Detect which cell encompasses the target text, then output its [x, y] center coordinate. 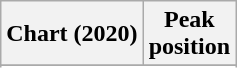
Chart (2020) [72, 34]
Peakposition [189, 34]
